Pinpoint the cell where the given text exists, returning its [X, Y] midpoint coordinate. 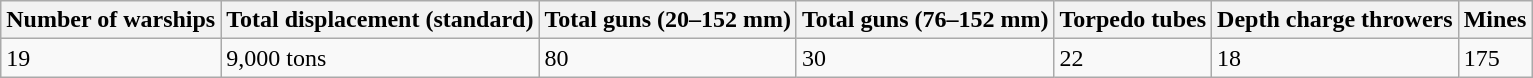
Number of warships [111, 20]
9,000 tons [380, 58]
Total guns (76–152 mm) [925, 20]
Total displacement (standard) [380, 20]
19 [111, 58]
175 [1495, 58]
Depth charge throwers [1336, 20]
18 [1336, 58]
22 [1133, 58]
80 [668, 58]
Torpedo tubes [1133, 20]
30 [925, 58]
Total guns (20–152 mm) [668, 20]
Mines [1495, 20]
